Locate the cell with the specified text and output its (X, Y) center coordinate. 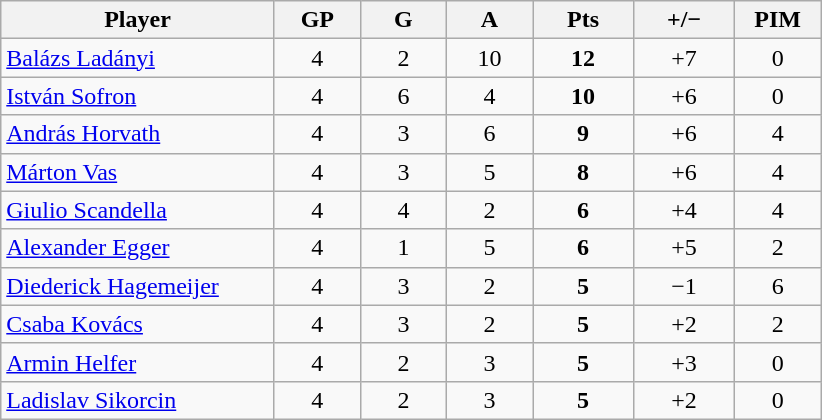
+4 (684, 210)
8 (582, 172)
Ladislav Sikorcin (138, 400)
András Horvath (138, 134)
Giulio Scandella (138, 210)
PIM (778, 20)
9 (582, 134)
+/− (684, 20)
István Sofron (138, 96)
GP (317, 20)
Pts (582, 20)
Márton Vas (138, 172)
A (489, 20)
Player (138, 20)
+7 (684, 58)
Armin Helfer (138, 362)
Csaba Kovács (138, 324)
+3 (684, 362)
G (403, 20)
−1 (684, 286)
Diederick Hagemeijer (138, 286)
1 (403, 248)
+5 (684, 248)
12 (582, 58)
Balázs Ladányi (138, 58)
Alexander Egger (138, 248)
